Pinpoint the cell where the given text exists, returning its (X, Y) midpoint coordinate. 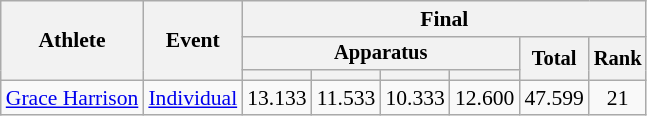
Total (554, 58)
10.333 (414, 98)
Final (444, 19)
Event (192, 40)
47.599 (554, 98)
21 (618, 98)
12.600 (484, 98)
Rank (618, 58)
Athlete (72, 40)
13.133 (276, 98)
Apparatus (380, 54)
Grace Harrison (72, 98)
Individual (192, 98)
11.533 (346, 98)
